Scan for the cell matching the given text and deliver its (X, Y) coordinate at center. 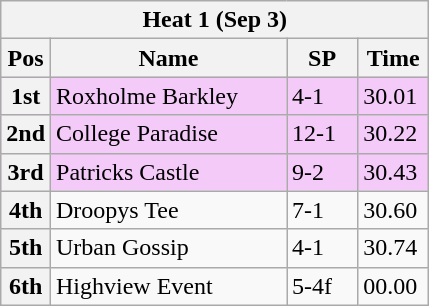
3rd (26, 172)
Droopys Tee (169, 210)
Roxholme Barkley (169, 96)
6th (26, 286)
5-4f (322, 286)
Urban Gossip (169, 248)
Name (169, 58)
30.43 (394, 172)
30.01 (394, 96)
Heat 1 (Sep 3) (215, 20)
7-1 (322, 210)
30.60 (394, 210)
9-2 (322, 172)
4th (26, 210)
College Paradise (169, 134)
Highview Event (169, 286)
5th (26, 248)
SP (322, 58)
Pos (26, 58)
2nd (26, 134)
Time (394, 58)
00.00 (394, 286)
12-1 (322, 134)
30.22 (394, 134)
Patricks Castle (169, 172)
1st (26, 96)
30.74 (394, 248)
